Return the (x, y) coordinate for the center point of the cell that contains the specified text.  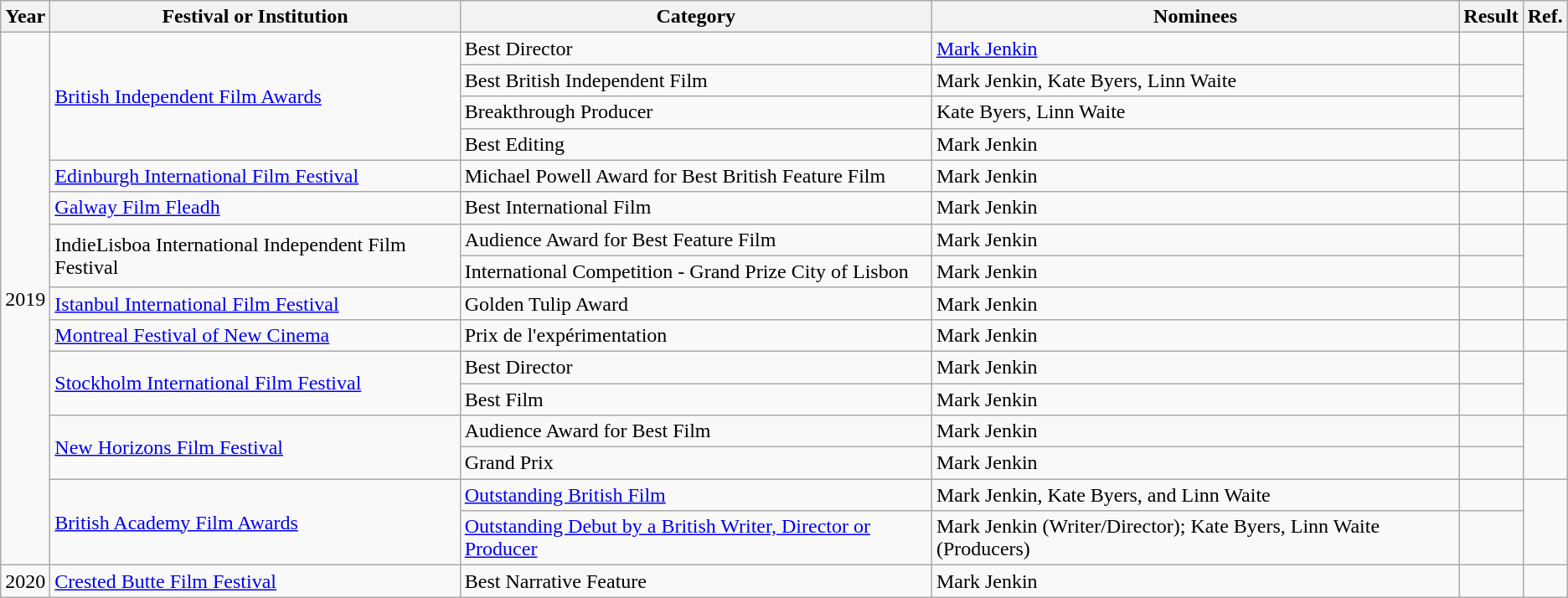
British Independent Film Awards (255, 96)
Best Editing (695, 144)
Festival or Institution (255, 17)
Montreal Festival of New Cinema (255, 335)
Audience Award for Best Feature Film (695, 240)
Kate Byers, Linn Waite (1194, 112)
Best Narrative Feature (695, 581)
Istanbul International Film Festival (255, 303)
Mark Jenkin, Kate Byers, and Linn Waite (1194, 495)
2019 (25, 299)
International Competition - Grand Prize City of Lisbon (695, 271)
Ref. (1545, 17)
Year (25, 17)
Nominees (1194, 17)
Grand Prix (695, 463)
Michael Powell Award for Best British Feature Film (695, 176)
Category (695, 17)
IndieLisboa International Independent Film Festival (255, 255)
Prix de l'expérimentation (695, 335)
New Horizons Film Festival (255, 447)
British Academy Film Awards (255, 523)
2020 (25, 581)
Outstanding British Film (695, 495)
Galway Film Fleadh (255, 208)
Best British Independent Film (695, 80)
Mark Jenkin (Writer/Director); Kate Byers, Linn Waite (Producers) (1194, 538)
Outstanding Debut by a British Writer, Director or Producer (695, 538)
Mark Jenkin, Kate Byers, Linn Waite (1194, 80)
Audience Award for Best Film (695, 431)
Edinburgh International Film Festival (255, 176)
Best Film (695, 400)
Result (1491, 17)
Crested Butte Film Festival (255, 581)
Stockholm International Film Festival (255, 383)
Golden Tulip Award (695, 303)
Breakthrough Producer (695, 112)
Best International Film (695, 208)
